From the cell containing the given text, extract its center point as [x, y] coordinate. 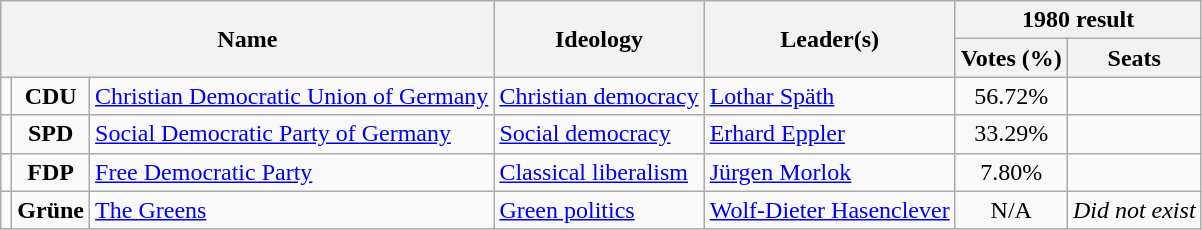
SPD [51, 134]
Grüne [51, 210]
Jürgen Morlok [830, 172]
7.80% [1011, 172]
Votes (%) [1011, 58]
Seats [1134, 58]
Classical liberalism [599, 172]
Christian Democratic Union of Germany [292, 96]
Leader(s) [830, 39]
56.72% [1011, 96]
N/A [1011, 210]
33.29% [1011, 134]
Did not exist [1134, 210]
Free Democratic Party [292, 172]
Wolf-Dieter Hasenclever [830, 210]
Ideology [599, 39]
1980 result [1078, 20]
Erhard Eppler [830, 134]
Christian democracy [599, 96]
Social democracy [599, 134]
The Greens [292, 210]
Lothar Späth [830, 96]
Name [248, 39]
Social Democratic Party of Germany [292, 134]
FDP [51, 172]
Green politics [599, 210]
CDU [51, 96]
